Return [X, Y] of the center of cell containing provided text 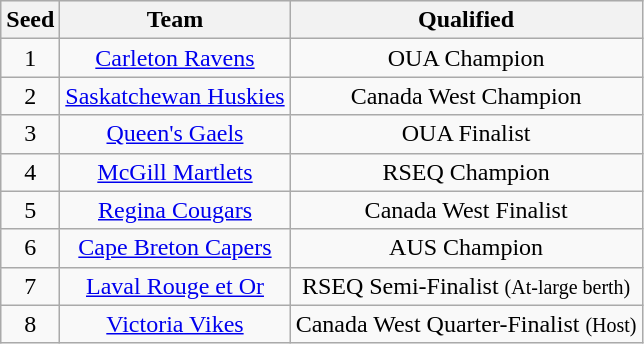
OUA Champion [466, 58]
OUA Finalist [466, 134]
Canada West Quarter-Finalist (Host) [466, 324]
6 [30, 248]
Victoria Vikes [175, 324]
2 [30, 96]
Regina Cougars [175, 210]
Cape Breton Capers [175, 248]
Laval Rouge et Or [175, 286]
Saskatchewan Huskies [175, 96]
8 [30, 324]
1 [30, 58]
Canada West Champion [466, 96]
4 [30, 172]
McGill Martlets [175, 172]
Qualified [466, 20]
AUS Champion [466, 248]
Seed [30, 20]
RSEQ Champion [466, 172]
Carleton Ravens [175, 58]
Canada West Finalist [466, 210]
RSEQ Semi-Finalist (At-large berth) [466, 286]
3 [30, 134]
7 [30, 286]
Queen's Gaels [175, 134]
5 [30, 210]
Team [175, 20]
